Search for the cell housing the specified text and yield its (x, y) center coordinate. 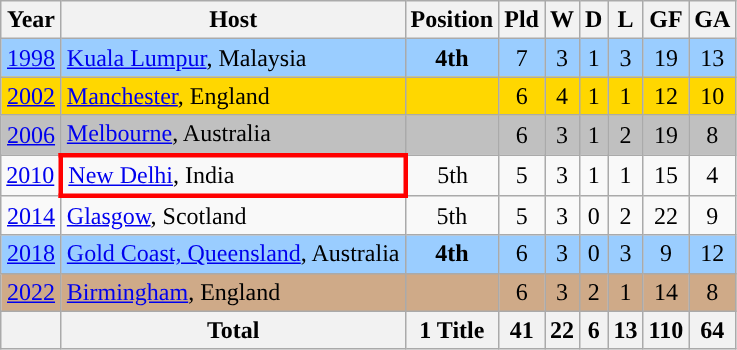
41 (522, 330)
Host (233, 20)
L (626, 20)
New Delhi, India (233, 174)
10 (712, 96)
2014 (32, 216)
Glasgow, Scotland (233, 216)
2010 (32, 174)
2006 (32, 135)
Total (233, 330)
D (594, 20)
2018 (32, 254)
Position (452, 20)
Year (32, 20)
Birmingham, England (233, 292)
Manchester, England (233, 96)
Gold Coast, Queensland, Australia (233, 254)
GF (666, 20)
Pld (522, 20)
15 (666, 174)
GA (712, 20)
110 (666, 330)
1 Title (452, 330)
2002 (32, 96)
W (562, 20)
64 (712, 330)
14 (666, 292)
1998 (32, 58)
Melbourne, Australia (233, 135)
2022 (32, 292)
Kuala Lumpur, Malaysia (233, 58)
7 (522, 58)
